Identify which cell holds the provided text, then report its (X, Y) central coordinate. 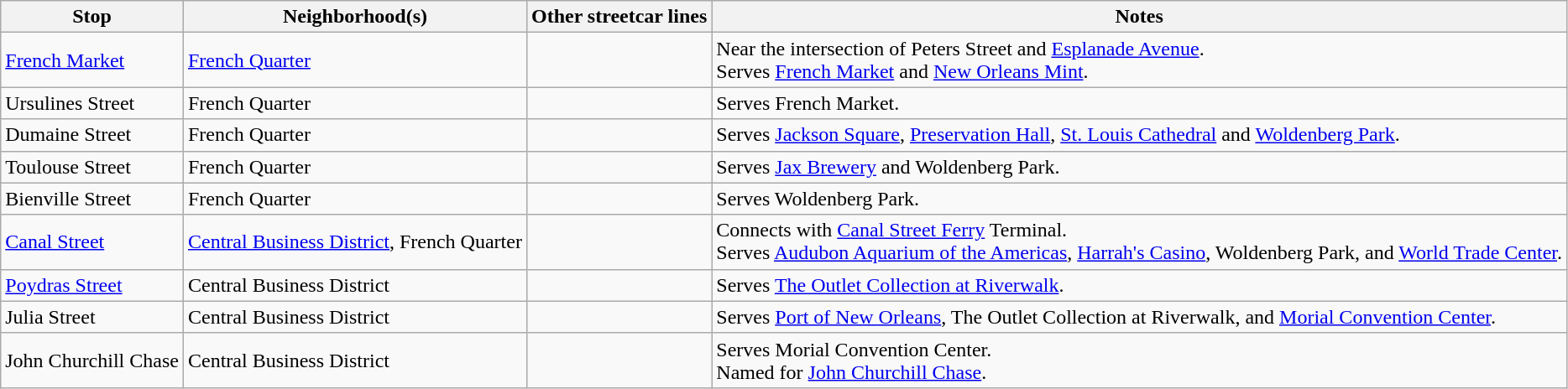
Serves The Outlet Collection at Riverwalk. (1140, 285)
Notes (1140, 17)
Serves Port of New Orleans, The Outlet Collection at Riverwalk, and Morial Convention Center. (1140, 317)
Serves Jax Brewery and Woldenberg Park. (1140, 167)
Serves Morial Convention Center.Named for John Churchill Chase. (1140, 360)
Other streetcar lines (619, 17)
Julia Street (92, 317)
Serves Jackson Square, Preservation Hall, St. Louis Cathedral and Woldenberg Park. (1140, 135)
Serves French Market. (1140, 103)
Ursulines Street (92, 103)
Connects with Canal Street Ferry Terminal.Serves Audubon Aquarium of the Americas, Harrah's Casino, Woldenberg Park, and World Trade Center. (1140, 241)
Toulouse Street (92, 167)
John Churchill Chase (92, 360)
Central Business District, French Quarter (354, 241)
Dumaine Street (92, 135)
French Market (92, 60)
Stop (92, 17)
Canal Street (92, 241)
Near the intersection of Peters Street and Esplanade Avenue.Serves French Market and New Orleans Mint. (1140, 60)
Neighborhood(s) (354, 17)
Poydras Street (92, 285)
Serves Woldenberg Park. (1140, 199)
Bienville Street (92, 199)
